For the text-containing cell, return its midpoint in [x, y] coordinate format. 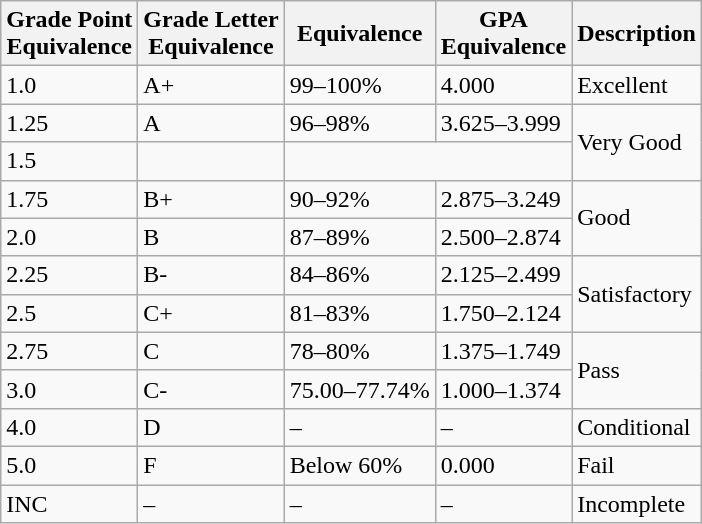
90–92% [360, 199]
99–100% [360, 85]
Pass [637, 370]
Grade LetterEquivalence [211, 34]
5.0 [70, 465]
Satisfactory [637, 294]
1.75 [70, 199]
2.500–2.874 [503, 237]
B- [211, 275]
1.25 [70, 123]
81–83% [360, 313]
GPAEquivalence [503, 34]
A+ [211, 85]
B [211, 237]
Conditional [637, 427]
F [211, 465]
84–86% [360, 275]
1.5 [70, 161]
Fail [637, 465]
4.0 [70, 427]
2.0 [70, 237]
1.000–1.374 [503, 389]
Incomplete [637, 503]
C- [211, 389]
2.125–2.499 [503, 275]
1.750–2.124 [503, 313]
3.0 [70, 389]
B+ [211, 199]
2.5 [70, 313]
C+ [211, 313]
96–98% [360, 123]
0.000 [503, 465]
Equivalence [360, 34]
75.00–77.74% [360, 389]
87–89% [360, 237]
Excellent [637, 85]
1.375–1.749 [503, 351]
INC [70, 503]
Grade PointEquivalence [70, 34]
A [211, 123]
3.625–3.999 [503, 123]
Description [637, 34]
4.000 [503, 85]
2.25 [70, 275]
Very Good [637, 142]
Below 60% [360, 465]
2.875–3.249 [503, 199]
1.0 [70, 85]
Good [637, 218]
D [211, 427]
C [211, 351]
78–80% [360, 351]
2.75 [70, 351]
